Search for the cell housing the specified text and yield its (x, y) center coordinate. 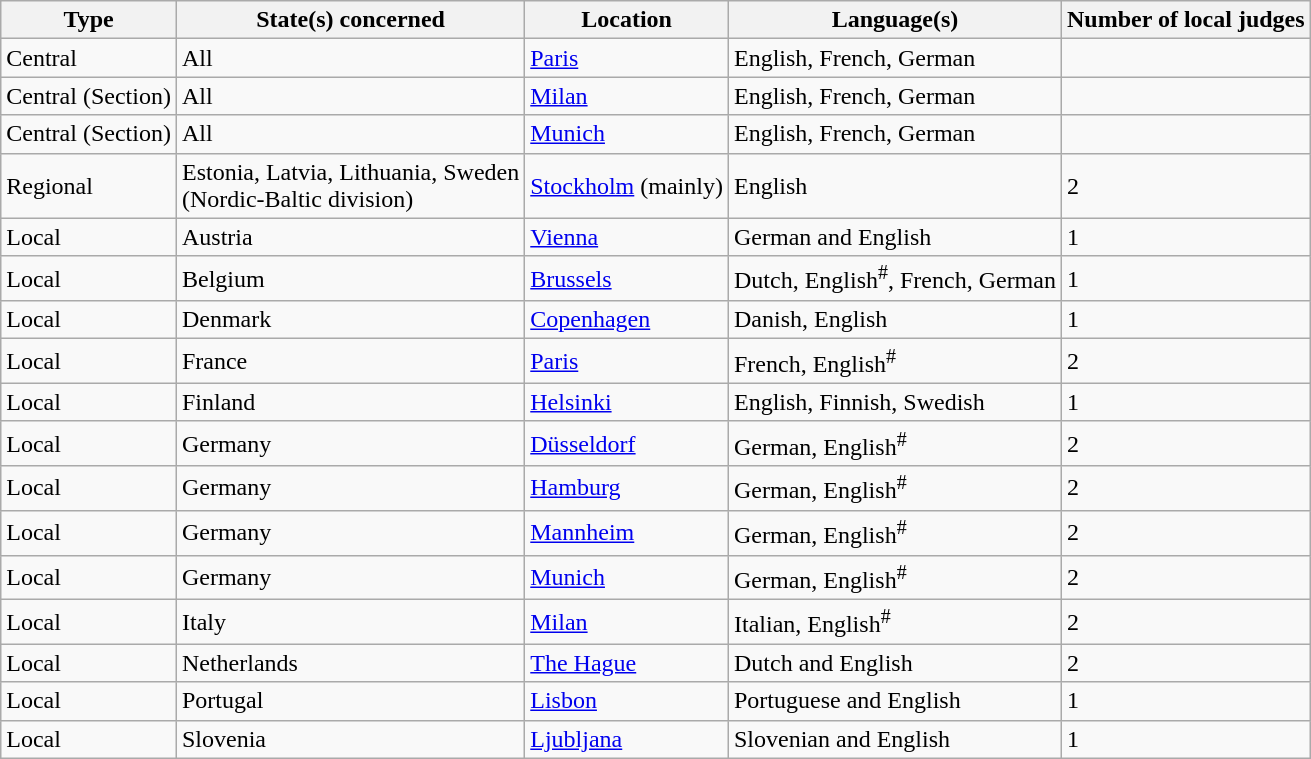
Mannheim (627, 532)
German and English (894, 237)
Copenhagen (627, 320)
Stockholm (mainly) (627, 186)
Dutch and English (894, 663)
The Hague (627, 663)
Danish, English (894, 320)
Type (89, 20)
Hamburg (627, 488)
Helsinki (627, 402)
Lisbon (627, 701)
Düsseldorf (627, 444)
Netherlands (350, 663)
Location (627, 20)
Austria (350, 237)
Vienna (627, 237)
Denmark (350, 320)
Italian, English# (894, 622)
Dutch, English#, French, German (894, 278)
Central (89, 58)
Number of local judges (1186, 20)
Regional (89, 186)
English, Finnish, Swedish (894, 402)
Finland (350, 402)
Belgium (350, 278)
Slovenian and English (894, 739)
State(s) concerned (350, 20)
French, English# (894, 362)
Ljubljana (627, 739)
Portugal (350, 701)
Portuguese and English (894, 701)
Italy (350, 622)
Brussels (627, 278)
Slovenia (350, 739)
Estonia, Latvia, Lithuania, Sweden(Nordic-Baltic division) (350, 186)
Language(s) (894, 20)
English (894, 186)
France (350, 362)
